Capture the cell that displays the provided text and extract its [X, Y] central coordinate. 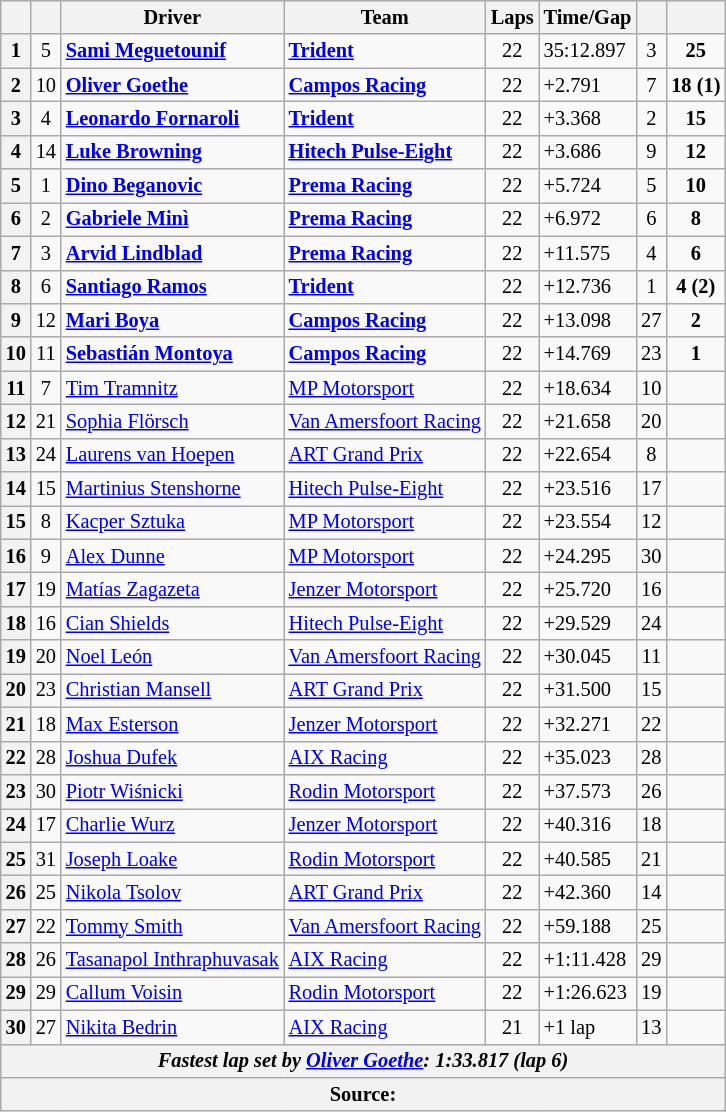
+35.023 [588, 758]
+22.654 [588, 455]
Dino Beganovic [172, 186]
Martinius Stenshorne [172, 489]
+40.316 [588, 825]
+12.736 [588, 287]
Cian Shields [172, 623]
Leonardo Fornaroli [172, 118]
+1:26.623 [588, 993]
Alex Dunne [172, 556]
Team [385, 17]
Sebastián Montoya [172, 354]
+3.686 [588, 152]
+2.791 [588, 85]
Sophia Flörsch [172, 421]
+23.554 [588, 522]
+21.658 [588, 421]
Source: [363, 1094]
Luke Browning [172, 152]
+24.295 [588, 556]
Mari Boya [172, 320]
Arvid Lindblad [172, 253]
Joseph Loake [172, 859]
Joshua Dufek [172, 758]
Laps [512, 17]
Noel León [172, 657]
Tommy Smith [172, 926]
+59.188 [588, 926]
+5.724 [588, 186]
Nikola Tsolov [172, 892]
4 (2) [696, 287]
+37.573 [588, 791]
Time/Gap [588, 17]
Santiago Ramos [172, 287]
+11.575 [588, 253]
+25.720 [588, 589]
+42.360 [588, 892]
Tim Tramnitz [172, 388]
+3.368 [588, 118]
+32.271 [588, 724]
+13.098 [588, 320]
Kacper Sztuka [172, 522]
Oliver Goethe [172, 85]
18 (1) [696, 85]
+40.585 [588, 859]
35:12.897 [588, 51]
Christian Mansell [172, 690]
Nikita Bedrin [172, 1027]
Charlie Wurz [172, 825]
+18.634 [588, 388]
+31.500 [588, 690]
Piotr Wiśnicki [172, 791]
Gabriele Minì [172, 219]
Fastest lap set by Oliver Goethe: 1:33.817 (lap 6) [363, 1061]
31 [46, 859]
+29.529 [588, 623]
Sami Meguetounif [172, 51]
Tasanapol Inthraphuvasak [172, 960]
+1:11.428 [588, 960]
Laurens van Hoepen [172, 455]
+1 lap [588, 1027]
+30.045 [588, 657]
+23.516 [588, 489]
Driver [172, 17]
+6.972 [588, 219]
Matías Zagazeta [172, 589]
Callum Voisin [172, 993]
+14.769 [588, 354]
Max Esterson [172, 724]
